Locate the cell with the specified text and output its (X, Y) center coordinate. 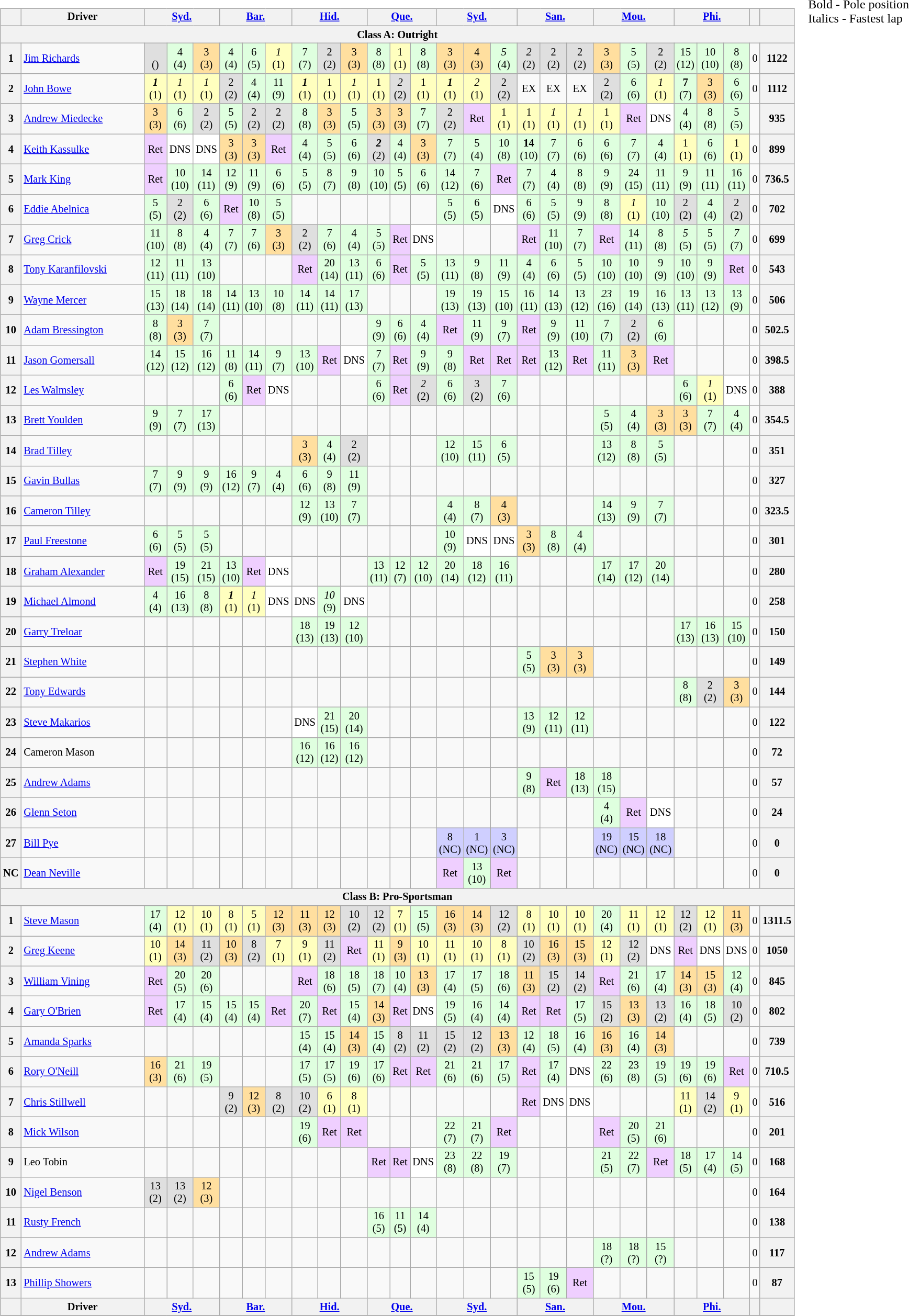
117 (777, 1253)
502.5 (777, 330)
14(10) (529, 149)
Wayne Mercer (83, 300)
72 (777, 752)
23(16) (607, 300)
Chris Stillwell (83, 1102)
21(7) (477, 1132)
Class B: Pro-Sportsman (397, 897)
150 (777, 632)
Les Walmsley (83, 390)
18(NC) (660, 843)
15 (10, 481)
11(5) (400, 1223)
1(NC) (477, 843)
22 (10, 692)
Leo Tobin (83, 1162)
24(15) (634, 179)
20(4) (607, 921)
25 (10, 783)
Dean Neville (83, 873)
11(8) (231, 361)
19 (10, 602)
19(15) (180, 571)
19(NC) (607, 843)
Jim Richards (83, 59)
144 (777, 692)
845 (777, 981)
Glenn Seton (83, 813)
Greg Keene (83, 951)
15(13) (155, 300)
18(15) (607, 783)
Rory O'Neill (83, 1072)
Steve Makarios (83, 722)
Brad Tilley (83, 451)
14(5) (736, 1162)
1122 (777, 59)
18 (10, 571)
Tony Edwards (83, 692)
702 (777, 209)
388 (777, 390)
William Vining (83, 981)
1050 (777, 951)
19(7) (504, 1162)
5(1) (254, 921)
301 (777, 541)
Stephen White (83, 662)
Amanda Sparks (83, 1042)
3(2) (477, 390)
17(6) (379, 1072)
164 (777, 1193)
10(3) (231, 951)
Adam Bressington (83, 330)
Graham Alexander (83, 571)
280 (777, 571)
14 (10, 451)
Gary O'Brien (83, 1011)
Nigel Benson (83, 1193)
710.5 (777, 1072)
Mark King (83, 179)
21(5) (607, 1162)
Gavin Bullas (83, 481)
22(6) (607, 1072)
3(NC) (504, 843)
10(4) (400, 981)
18(7) (379, 981)
8(NC) (450, 843)
323.5 (777, 511)
() (155, 59)
Eddie Abelnica (83, 209)
258 (777, 602)
27 (10, 843)
Greg Crick (83, 240)
Cameron Mason (83, 752)
15(?) (660, 1253)
17(12) (634, 571)
Class A: Outright (397, 35)
168 (777, 1162)
736.5 (777, 179)
21 (10, 662)
23 (10, 722)
Mick Wilson (83, 1132)
354.5 (777, 421)
87 (777, 1283)
22(8) (477, 1162)
Jason Gomersall (83, 361)
516 (777, 1102)
57 (777, 783)
149 (777, 662)
Keith Kassulke (83, 149)
802 (777, 1011)
138 (777, 1223)
20 (10, 632)
17 (10, 541)
Steve Mason (83, 921)
NC (10, 873)
Bill Pye (83, 843)
699 (777, 240)
Rusty French (83, 1223)
15(11) (477, 451)
2(1) (477, 89)
935 (777, 119)
Garry Treloar (83, 632)
Phillip Showers (83, 1283)
18(12) (477, 571)
John Bowe (83, 89)
9(2) (231, 1102)
739 (777, 1042)
351 (777, 451)
1311.5 (777, 921)
20(7) (305, 1011)
506 (777, 300)
543 (777, 270)
17(14) (607, 571)
15(NC) (634, 843)
6(1) (330, 1102)
Andrew Miedecke (83, 119)
16 (10, 511)
122 (777, 722)
16(5) (379, 1223)
19(14) (634, 300)
398.5 (777, 361)
26 (10, 813)
9(3) (400, 951)
Brett Youlden (83, 421)
327 (777, 481)
201 (777, 1132)
899 (777, 149)
1112 (777, 89)
20(6) (206, 981)
Michael Almond (83, 602)
Cameron Tilley (83, 511)
12(7) (400, 571)
Tony Karanfilovski (83, 270)
Paul Freestone (83, 541)
